Locate the cell with the specified text and output its [x, y] center coordinate. 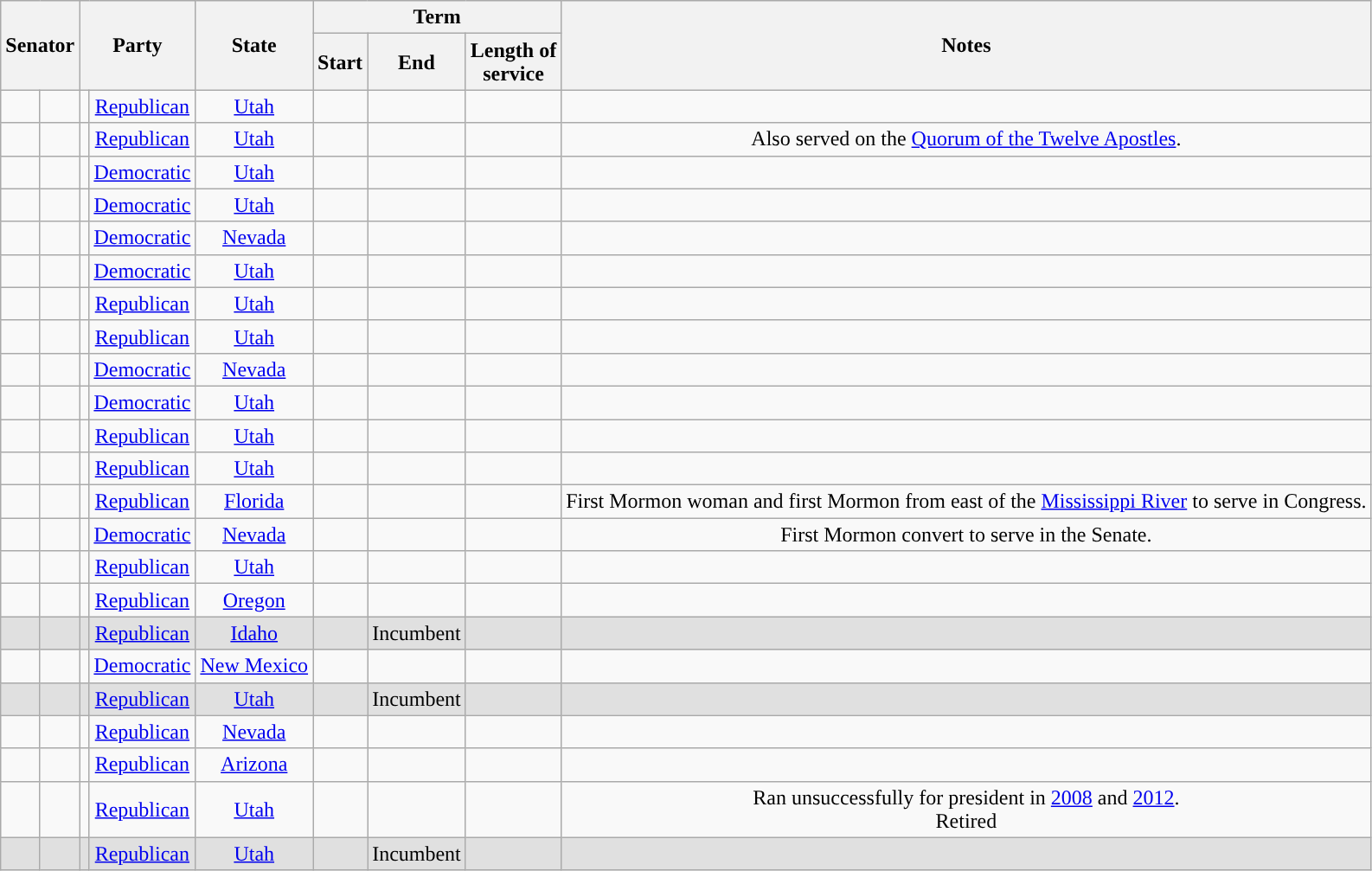
End [417, 62]
Length ofservice [513, 62]
Arizona [254, 765]
First Mormon convert to serve in the Senate. [966, 535]
Start [341, 62]
Ran unsuccessfully for president in 2008 and 2012.Retired [966, 810]
Notes [966, 45]
Florida [254, 502]
State [254, 45]
Oregon [254, 600]
New Mexico [254, 666]
Party [138, 45]
Also served on the Quorum of the Twelve Apostles. [966, 139]
Idaho [254, 633]
Senator [40, 45]
First Mormon woman and first Mormon from east of the Mississippi River to serve in Congress. [966, 502]
Term [438, 17]
